Return the [X, Y] coordinate for the center point of the cell that contains the specified text.  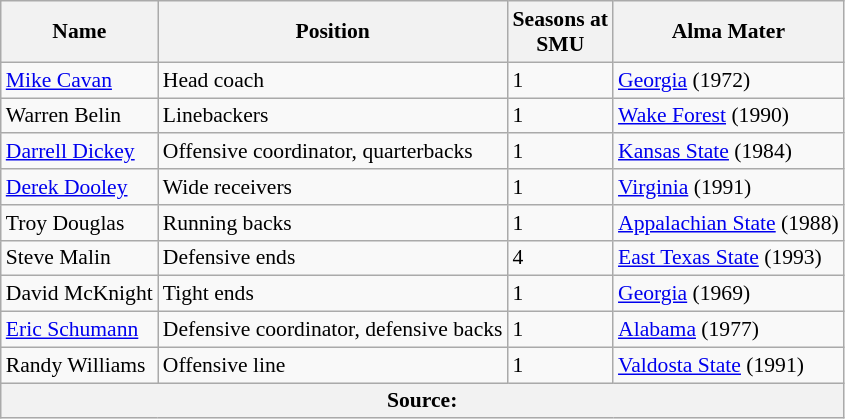
Eric Schumann [80, 330]
Running backs [333, 223]
Kansas State (1984) [728, 152]
Randy Williams [80, 365]
David McKnight [80, 294]
Defensive ends [333, 258]
Georgia (1969) [728, 294]
Head coach [333, 80]
Steve Malin [80, 258]
Derek Dooley [80, 187]
Alabama (1977) [728, 330]
Name [80, 32]
Valdosta State (1991) [728, 365]
Seasons atSMU [560, 32]
4 [560, 258]
Defensive coordinator, defensive backs [333, 330]
Offensive coordinator, quarterbacks [333, 152]
Warren Belin [80, 116]
Appalachian State (1988) [728, 223]
Offensive line [333, 365]
Virginia (1991) [728, 187]
Wide receivers [333, 187]
Georgia (1972) [728, 80]
East Texas State (1993) [728, 258]
Alma Mater [728, 32]
Position [333, 32]
Darrell Dickey [80, 152]
Troy Douglas [80, 223]
Wake Forest (1990) [728, 116]
Tight ends [333, 294]
Source: [422, 401]
Linebackers [333, 116]
Mike Cavan [80, 80]
